Determine the (X, Y) coordinate at the center of the cell enclosing the given text.  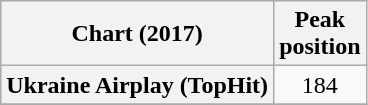
184 (320, 85)
Peakposition (320, 34)
Ukraine Airplay (TopHit) (138, 85)
Chart (2017) (138, 34)
